Return [x, y] of the center of cell containing provided text 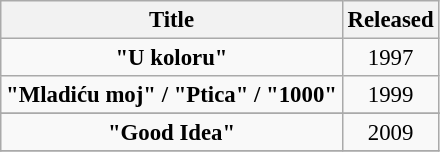
Title [172, 20]
2009 [390, 133]
1997 [390, 58]
Released [390, 20]
1999 [390, 95]
"U koloru" [172, 58]
"Good Idea" [172, 133]
"Mladiću moj" / "Ptica" / "1000" [172, 95]
